Determine the (X, Y) coordinate at the center of the cell enclosing the given text.  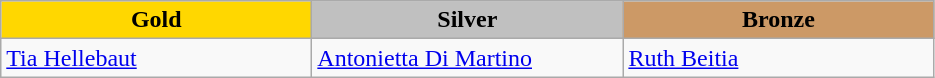
Silver (468, 20)
Gold (156, 20)
Ruth Beitia (778, 58)
Bronze (778, 20)
Antonietta Di Martino (468, 58)
Tia Hellebaut (156, 58)
